Detect which cell encompasses the target text, then output its (x, y) center coordinate. 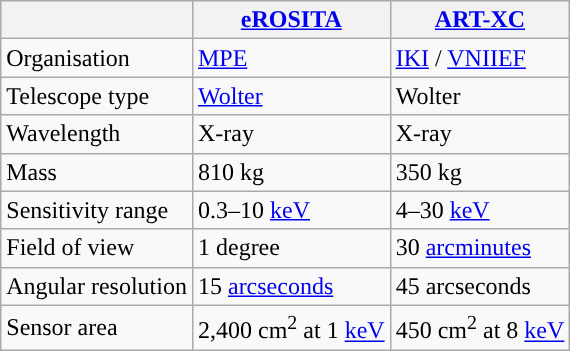
Organisation (97, 58)
Wavelength (97, 134)
2,400 cm2 at 1 keV (291, 328)
Sensitivity range (97, 210)
Telescope type (97, 96)
450 cm2 at 8 keV (480, 328)
Field of view (97, 248)
1 degree (291, 248)
MPE (291, 58)
0.3–10 keV (291, 210)
810 kg (291, 172)
Sensor area (97, 328)
IKI / VNIIEF (480, 58)
350 kg (480, 172)
Angular resolution (97, 286)
30 arcminutes (480, 248)
eROSITA (291, 20)
15 arcseconds (291, 286)
45 arcseconds (480, 286)
4–30 keV (480, 210)
Mass (97, 172)
ART-XC (480, 20)
